Find where the given text appears and provide that cell's center as [x, y] coordinate. 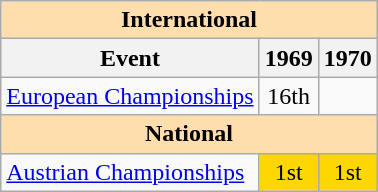
National [189, 134]
European Championships [130, 96]
International [189, 20]
Event [130, 58]
16th [288, 96]
1969 [288, 58]
Austrian Championships [130, 172]
1970 [348, 58]
